Search for the cell housing the specified text and yield its [x, y] center coordinate. 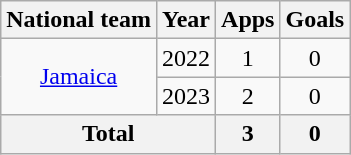
Total [108, 134]
Apps [248, 20]
Year [186, 20]
3 [248, 134]
National team [79, 20]
2022 [186, 58]
Jamaica [79, 77]
1 [248, 58]
Goals [315, 20]
2 [248, 96]
2023 [186, 96]
